From the cell containing the given text, extract its center point as (x, y) coordinate. 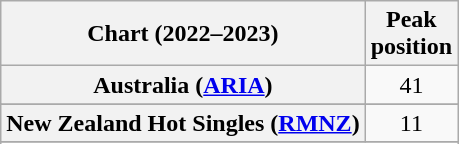
Peakposition (411, 34)
11 (411, 123)
41 (411, 85)
Chart (2022–2023) (183, 34)
New Zealand Hot Singles (RMNZ) (183, 123)
Australia (ARIA) (183, 85)
